From the cell containing the given text, extract its center point as (x, y) coordinate. 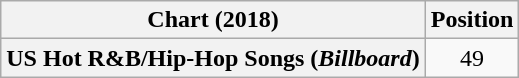
49 (472, 58)
US Hot R&B/Hip-Hop Songs (Billboard) (213, 58)
Chart (2018) (213, 20)
Position (472, 20)
